Return the [X, Y] coordinate for the center point of the cell that contains the specified text.  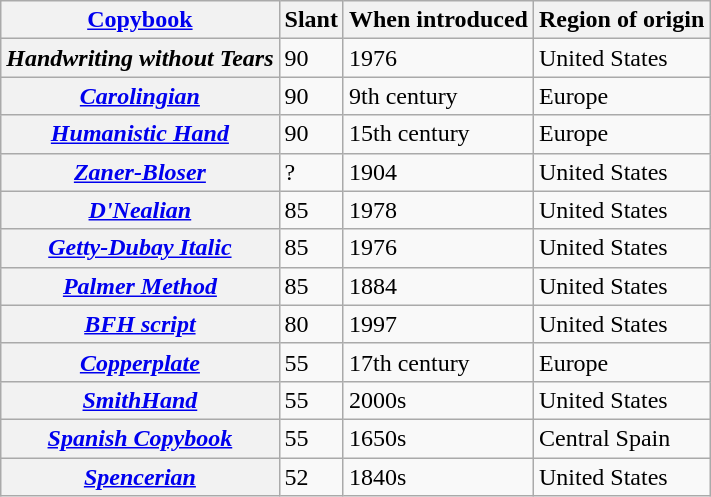
D'Nealian [140, 210]
1650s [438, 438]
Spencerian [140, 477]
1840s [438, 477]
Humanistic Hand [140, 134]
Copperplate [140, 362]
17th century [438, 362]
52 [311, 477]
9th century [438, 96]
1884 [438, 286]
Spanish Copybook [140, 438]
Central Spain [621, 438]
BFH script [140, 324]
1997 [438, 324]
Handwriting without Tears [140, 58]
When introduced [438, 20]
2000s [438, 400]
Getty-Dubay Italic [140, 248]
80 [311, 324]
Copybook [140, 20]
Palmer Method [140, 286]
Slant [311, 20]
? [311, 172]
Region of origin [621, 20]
Zaner-Bloser [140, 172]
1904 [438, 172]
SmithHand [140, 400]
Carolingian [140, 96]
1978 [438, 210]
15th century [438, 134]
